Find where the given text appears and provide that cell's center as (X, Y) coordinate. 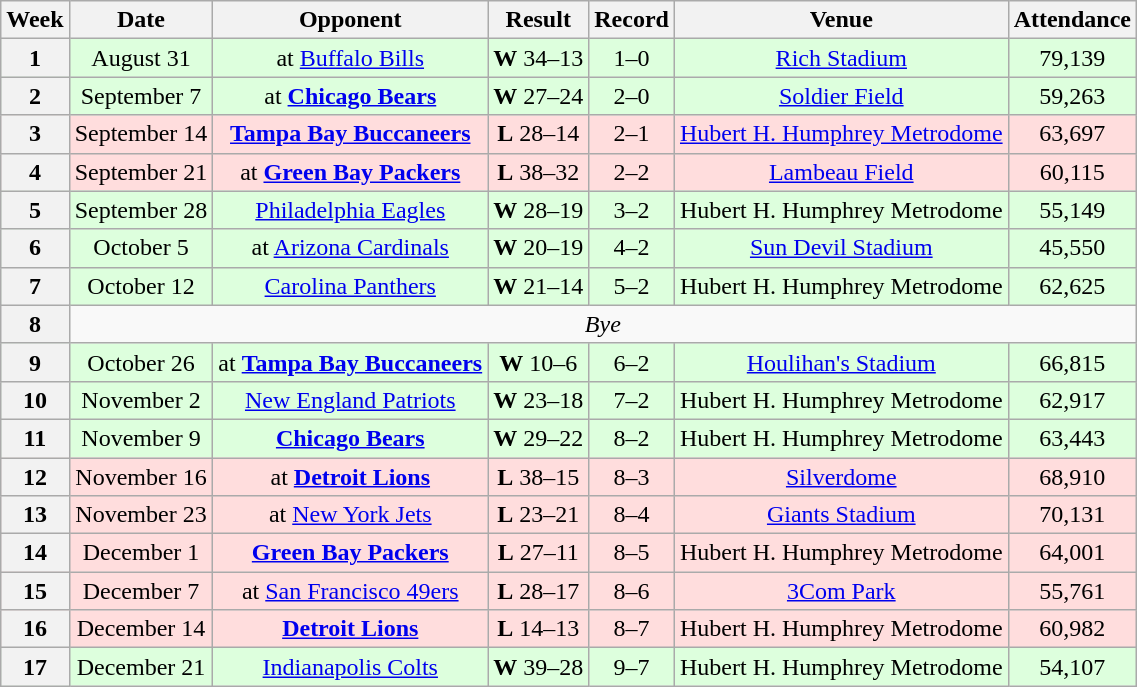
W 21–14 (538, 286)
L 28–14 (538, 134)
Rich Stadium (841, 58)
8 (35, 324)
Bye (602, 324)
62,625 (1072, 286)
Result (538, 20)
September 7 (141, 96)
December 1 (141, 553)
Indianapolis Colts (350, 667)
59,263 (1072, 96)
W 23–18 (538, 400)
63,443 (1072, 438)
1 (35, 58)
8–4 (632, 515)
W 10–6 (538, 362)
62,917 (1072, 400)
15 (35, 591)
W 20–19 (538, 248)
55,149 (1072, 210)
2–1 (632, 134)
3Com Park (841, 591)
45,550 (1072, 248)
November 9 (141, 438)
12 (35, 477)
W 27–24 (538, 96)
at Green Bay Packers (350, 172)
at Chicago Bears (350, 96)
L 23–21 (538, 515)
December 21 (141, 667)
64,001 (1072, 553)
November 2 (141, 400)
8–6 (632, 591)
Week (35, 20)
3 (35, 134)
Carolina Panthers (350, 286)
7–2 (632, 400)
8–2 (632, 438)
Lambeau Field (841, 172)
November 16 (141, 477)
4 (35, 172)
Record (632, 20)
at San Francisco 49ers (350, 591)
at Tampa Bay Buccaneers (350, 362)
4–2 (632, 248)
8–5 (632, 553)
W 34–13 (538, 58)
79,139 (1072, 58)
13 (35, 515)
L 38–15 (538, 477)
November 23 (141, 515)
October 26 (141, 362)
60,982 (1072, 629)
66,815 (1072, 362)
17 (35, 667)
8–7 (632, 629)
at Buffalo Bills (350, 58)
Date (141, 20)
2 (35, 96)
60,115 (1072, 172)
Venue (841, 20)
W 29–22 (538, 438)
55,761 (1072, 591)
Giants Stadium (841, 515)
9–7 (632, 667)
Sun Devil Stadium (841, 248)
6 (35, 248)
New England Patriots (350, 400)
10 (35, 400)
L 38–32 (538, 172)
at Detroit Lions (350, 477)
L 27–11 (538, 553)
Soldier Field (841, 96)
Attendance (1072, 20)
63,697 (1072, 134)
W 39–28 (538, 667)
December 7 (141, 591)
August 31 (141, 58)
7 (35, 286)
September 28 (141, 210)
2–2 (632, 172)
5–2 (632, 286)
W 28–19 (538, 210)
5 (35, 210)
6–2 (632, 362)
Silverdome (841, 477)
Houlihan's Stadium (841, 362)
3–2 (632, 210)
70,131 (1072, 515)
December 14 (141, 629)
2–0 (632, 96)
11 (35, 438)
14 (35, 553)
Green Bay Packers (350, 553)
October 5 (141, 248)
Detroit Lions (350, 629)
Philadelphia Eagles (350, 210)
68,910 (1072, 477)
at New York Jets (350, 515)
1–0 (632, 58)
L 14–13 (538, 629)
Opponent (350, 20)
at Arizona Cardinals (350, 248)
September 21 (141, 172)
September 14 (141, 134)
October 12 (141, 286)
Chicago Bears (350, 438)
9 (35, 362)
Tampa Bay Buccaneers (350, 134)
16 (35, 629)
8–3 (632, 477)
54,107 (1072, 667)
L 28–17 (538, 591)
